Return (X, Y) of the center of cell containing provided text 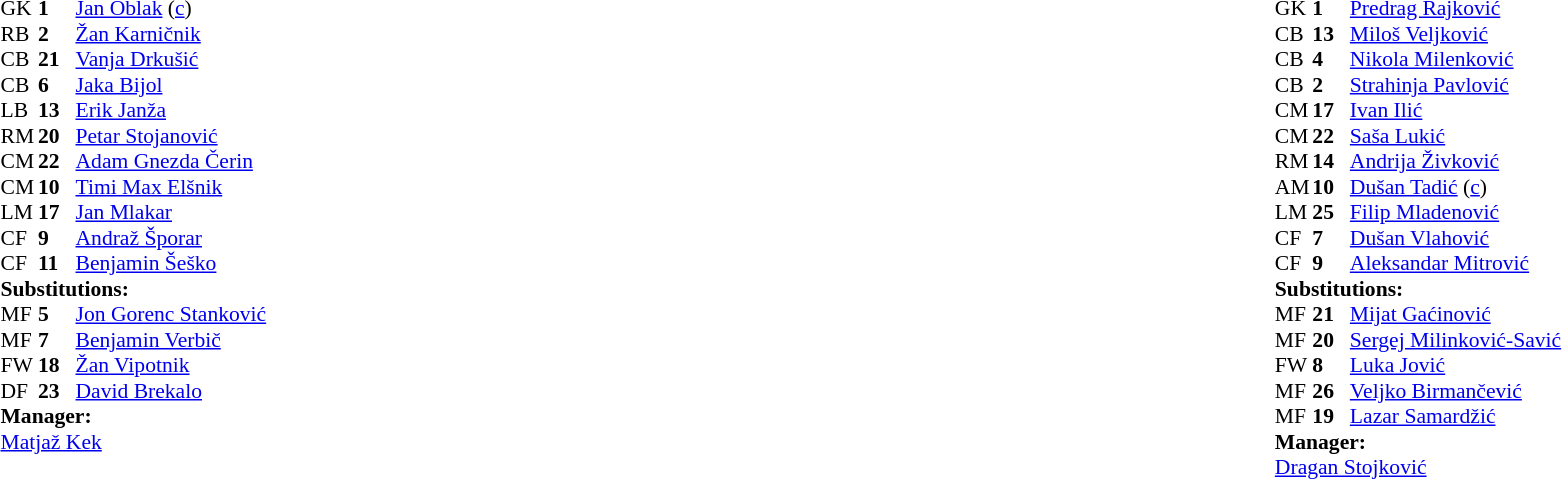
26 (1331, 391)
Sergej Milinković-Savić (1456, 340)
Mijat Gaćinović (1456, 315)
Jaka Bijol (172, 85)
11 (57, 263)
Saša Lukić (1456, 136)
Vanja Drkušić (172, 59)
Žan Vipotnik (172, 365)
Jon Gorenc Stanković (172, 315)
Miloš Veljković (1456, 34)
25 (1331, 213)
6 (57, 85)
Benjamin Šeško (172, 263)
Jan Mlakar (172, 213)
Dušan Vlahović (1456, 238)
Žan Karničnik (172, 34)
LB (19, 111)
Luka Jović (1456, 365)
Andraž Šporar (172, 238)
14 (1331, 161)
4 (1331, 59)
Aleksandar Mitrović (1456, 263)
Veljko Birmančević (1456, 391)
Dušan Tadić (c) (1456, 187)
Ivan Ilić (1456, 111)
5 (57, 315)
DF (19, 391)
Petar Stojanović (172, 136)
Timi Max Elšnik (172, 187)
Nikola Milenković (1456, 59)
Erik Janža (172, 111)
23 (57, 391)
Lazar Samardžić (1456, 417)
Adam Gnezda Čerin (172, 161)
8 (1331, 365)
Strahinja Pavlović (1456, 85)
AM (1294, 187)
18 (57, 365)
19 (1331, 417)
Filip Mladenović (1456, 213)
Andrija Živković (1456, 161)
Matjaž Kek (133, 442)
Benjamin Verbič (172, 340)
RB (19, 34)
David Brekalo (172, 391)
